Detect which cell encompasses the target text, then output its (x, y) center coordinate. 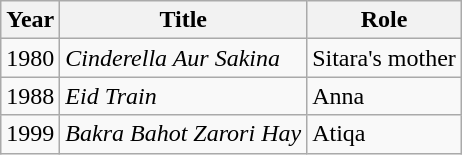
1999 (30, 134)
Atiqa (384, 134)
Anna (384, 96)
Cinderella Aur Sakina (184, 58)
Role (384, 20)
1980 (30, 58)
Year (30, 20)
Sitara's mother (384, 58)
Eid Train (184, 96)
Bakra Bahot Zarori Hay (184, 134)
Title (184, 20)
1988 (30, 96)
